Output the (x, y) coordinate of the center of the cell containing the given text.  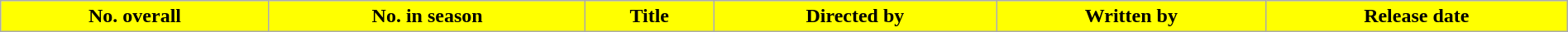
No. overall (136, 16)
No. in season (427, 16)
Written by (1131, 16)
Release date (1416, 16)
Title (650, 16)
Directed by (855, 16)
